Find where the given text appears and provide that cell's center as (x, y) coordinate. 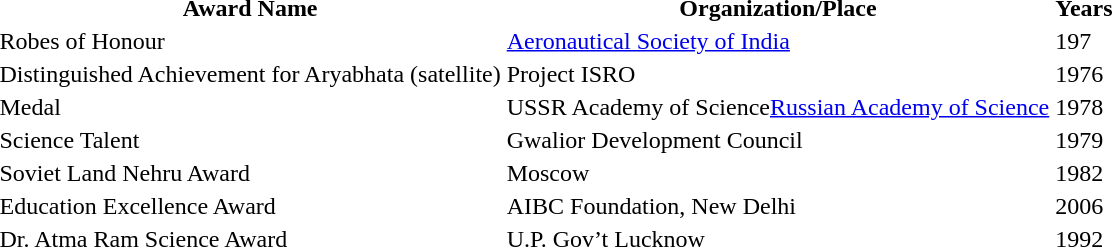
USSR Academy of ScienceRussian Academy of Science (778, 107)
AIBC Foundation, New Delhi (778, 206)
Gwalior Development Council (778, 140)
Moscow (778, 173)
Project ISRO (778, 74)
Aeronautical Society of India (778, 41)
